Locate the cell with the specified text and output its (X, Y) center coordinate. 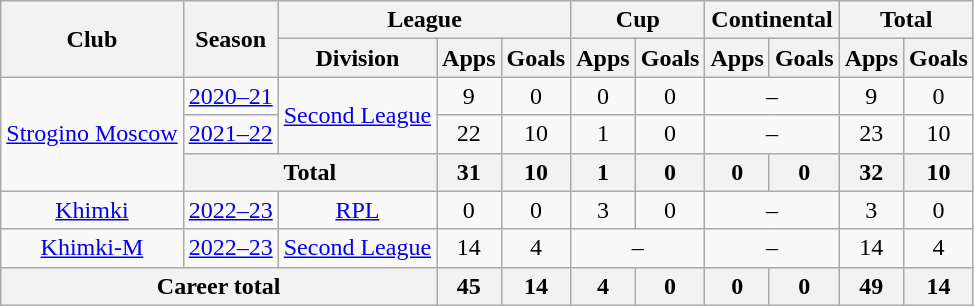
31 (469, 172)
Career total (219, 286)
Club (92, 39)
32 (871, 172)
23 (871, 134)
League (424, 20)
22 (469, 134)
Season (230, 39)
Strogino Moscow (92, 134)
Cup (638, 20)
2020–21 (230, 96)
2021–22 (230, 134)
Khimki (92, 210)
49 (871, 286)
Khimki-M (92, 248)
45 (469, 286)
RPL (357, 210)
Division (357, 58)
Continental (772, 20)
